Detect which cell encompasses the target text, then output its [x, y] center coordinate. 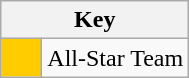
All-Star Team [116, 58]
Key [95, 20]
